Locate the cell with the specified text and output its [x, y] center coordinate. 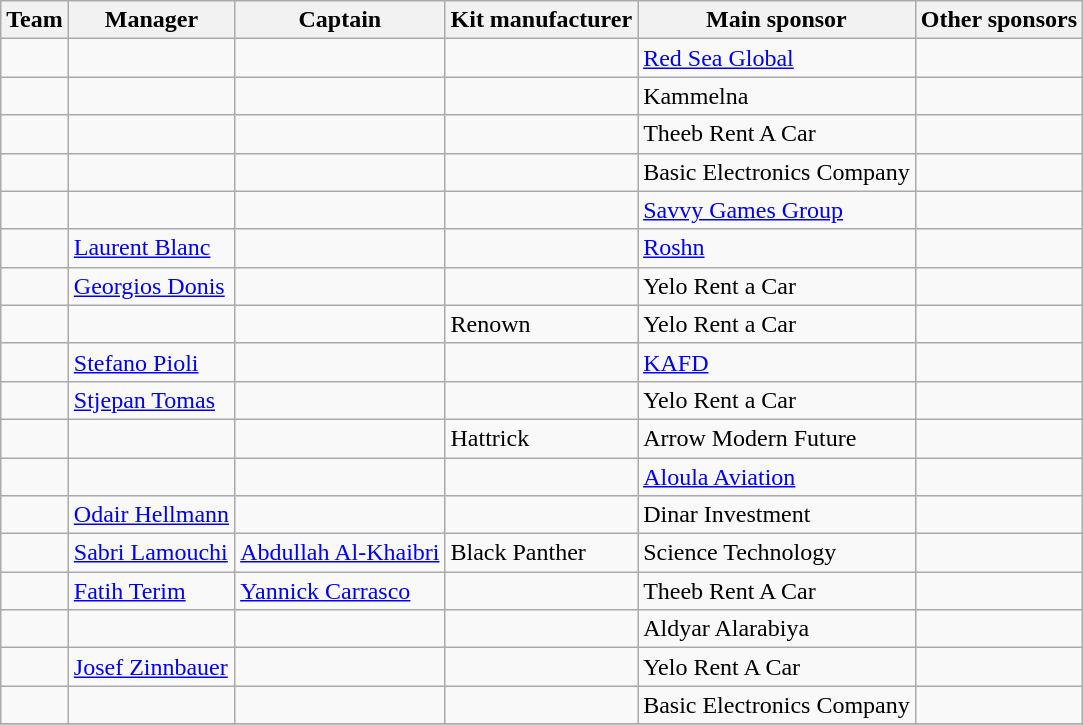
Dinar Investment [777, 515]
Team [35, 20]
Georgios Donis [151, 286]
Odair Hellmann [151, 515]
Yannick Carrasco [340, 591]
Arrow Modern Future [777, 438]
Stjepan Tomas [151, 400]
Black Panther [542, 553]
Science Technology [777, 553]
Kammelna [777, 96]
Savvy Games Group [777, 210]
Other sponsors [998, 20]
Fatih Terim [151, 591]
Kit manufacturer [542, 20]
KAFD [777, 362]
Aldyar Alarabiya [777, 629]
Renown [542, 324]
Yelo Rent A Car [777, 667]
Laurent Blanc [151, 248]
Hattrick [542, 438]
Abdullah Al-Khaibri [340, 553]
Roshn [777, 248]
Main sponsor [777, 20]
Stefano Pioli [151, 362]
Captain [340, 20]
Aloula Aviation [777, 477]
Red Sea Global [777, 58]
Sabri Lamouchi [151, 553]
Manager [151, 20]
Josef Zinnbauer [151, 667]
